Return [x, y] of the center of cell containing provided text 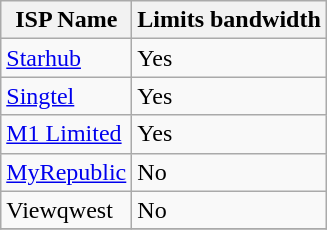
Viewqwest [66, 210]
Limits bandwidth [229, 20]
Starhub [66, 58]
M1 Limited [66, 134]
ISP Name [66, 20]
MyRepublic [66, 172]
Singtel [66, 96]
